Output the [x, y] coordinate of the center of the cell containing the given text.  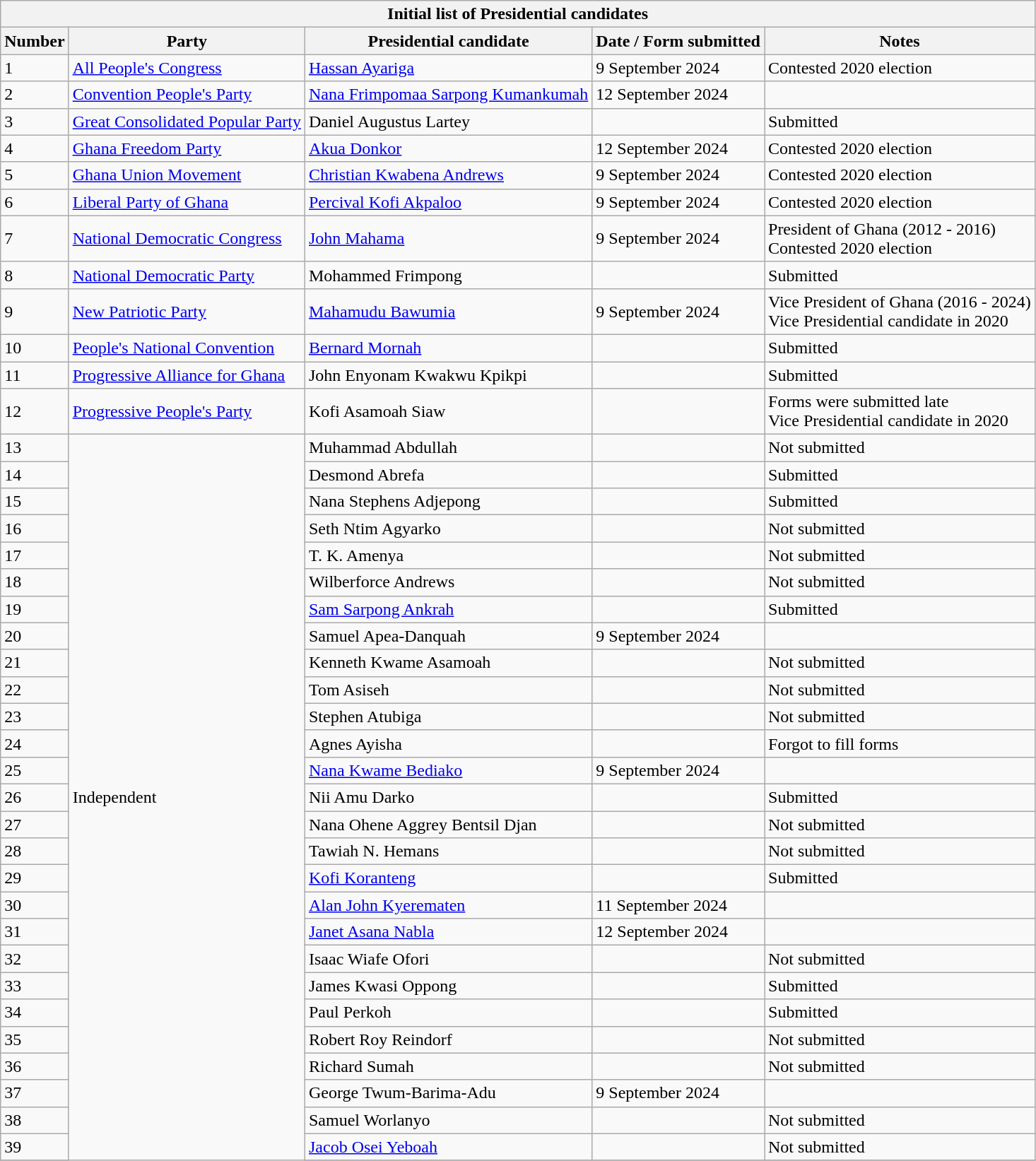
11 September 2024 [678, 905]
Progressive People's Party [187, 411]
29 [35, 878]
13 [35, 448]
Initial list of Presidential candidates [518, 14]
34 [35, 1013]
36 [35, 1066]
33 [35, 986]
Great Consolidated Popular Party [187, 122]
Akua Donkor [448, 148]
Liberal Party of Ghana [187, 202]
National Democratic Party [187, 275]
Bernard Mornah [448, 348]
Stephen Atubiga [448, 717]
Progressive Alliance for Ghana [187, 375]
Jacob Osei Yeboah [448, 1147]
Sam Sarpong Ankrah [448, 609]
Seth Ntim Agyarko [448, 529]
Nana Ohene Aggrey Bentsil Djan [448, 825]
Vice President of Ghana (2016 - 2024)Vice Presidential candidate in 2020 [900, 311]
Percival Kofi Akpaloo [448, 202]
T. K. Amenya [448, 555]
1 [35, 68]
James Kwasi Oppong [448, 986]
39 [35, 1147]
4 [35, 148]
Independent [187, 798]
Paul Perkoh [448, 1013]
27 [35, 825]
Convention People's Party [187, 95]
9 [35, 311]
2 [35, 95]
Nii Amu Darko [448, 797]
32 [35, 959]
Isaac Wiafe Ofori [448, 959]
Ghana Union Movement [187, 175]
Ghana Freedom Party [187, 148]
7 [35, 239]
Christian Kwabena Andrews [448, 175]
President of Ghana (2012 - 2016)Contested 2020 election [900, 239]
10 [35, 348]
20 [35, 636]
Date / Form submitted [678, 41]
3 [35, 122]
11 [35, 375]
Daniel Augustus Lartey [448, 122]
Mahamudu Bawumia [448, 311]
8 [35, 275]
All People's Congress [187, 68]
George Twum-Barima-Adu [448, 1093]
Forgot to fill forms [900, 743]
Janet Asana Nabla [448, 932]
6 [35, 202]
Tom Asiseh [448, 690]
12 [35, 411]
21 [35, 663]
John Mahama [448, 239]
Hassan Ayariga [448, 68]
Mohammed Frimpong [448, 275]
Nana Frimpomaa Sarpong Kumankumah [448, 95]
Kofi Asamoah Siaw [448, 411]
37 [35, 1093]
17 [35, 555]
5 [35, 175]
Nana Stephens Adjepong [448, 502]
35 [35, 1039]
Kenneth Kwame Asamoah [448, 663]
Forms were submitted lateVice Presidential candidate in 2020 [900, 411]
Agnes Ayisha [448, 743]
30 [35, 905]
Richard Sumah [448, 1066]
16 [35, 529]
15 [35, 502]
Wilberforce Andrews [448, 582]
26 [35, 797]
Robert Roy Reindorf [448, 1039]
Samuel Apea-Danquah [448, 636]
28 [35, 851]
Samuel Worlanyo [448, 1120]
People's National Convention [187, 348]
Nana Kwame Bediako [448, 770]
18 [35, 582]
24 [35, 743]
Alan John Kyerematen [448, 905]
New Patriotic Party [187, 311]
31 [35, 932]
Tawiah N. Hemans [448, 851]
22 [35, 690]
25 [35, 770]
Party [187, 41]
National Democratic Congress [187, 239]
38 [35, 1120]
Kofi Koranteng [448, 878]
14 [35, 475]
Desmond Abrefa [448, 475]
19 [35, 609]
Muhammad Abdullah [448, 448]
John Enyonam Kwakwu Kpikpi [448, 375]
Notes [900, 41]
Number [35, 41]
Presidential candidate [448, 41]
23 [35, 717]
